Detect which cell encompasses the target text, then output its (x, y) center coordinate. 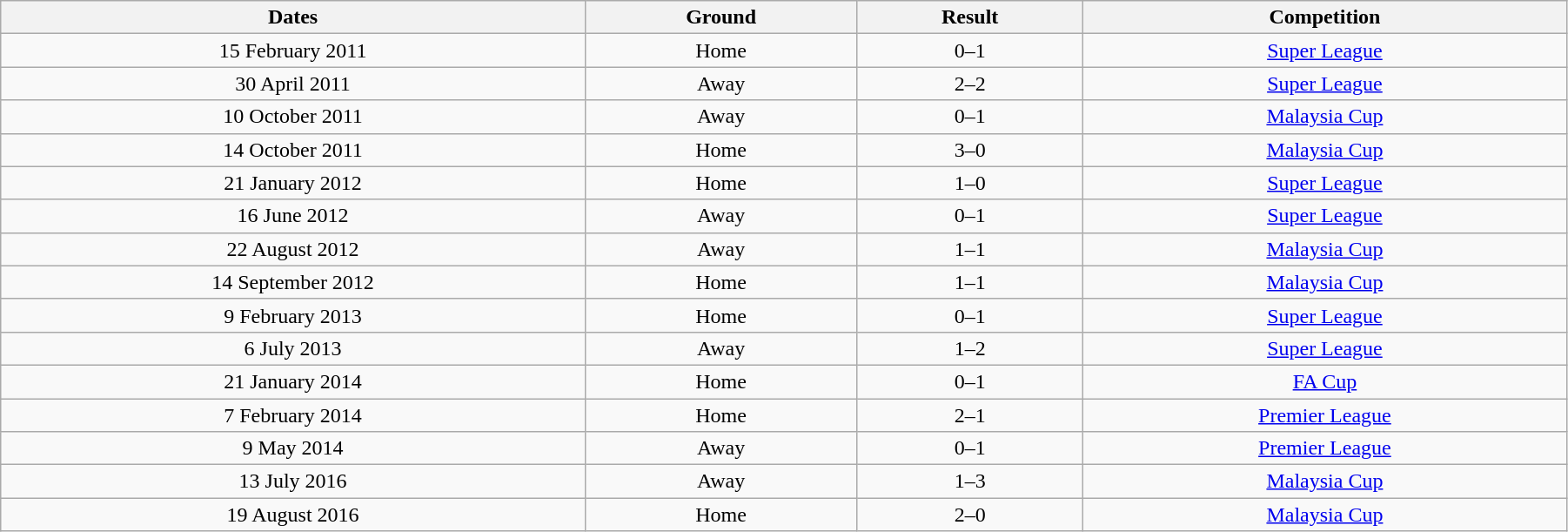
10 October 2011 (293, 117)
16 June 2012 (293, 216)
2–2 (970, 84)
1–3 (970, 481)
1–0 (970, 183)
Competition (1324, 17)
22 August 2012 (293, 249)
21 January 2014 (293, 381)
13 July 2016 (293, 481)
30 April 2011 (293, 84)
19 August 2016 (293, 515)
21 January 2012 (293, 183)
Result (970, 17)
7 February 2014 (293, 415)
2–1 (970, 415)
15 February 2011 (293, 51)
1–2 (970, 348)
9 February 2013 (293, 315)
14 September 2012 (293, 282)
FA Cup (1324, 381)
6 July 2013 (293, 348)
3–0 (970, 150)
14 October 2011 (293, 150)
Dates (293, 17)
Ground (720, 17)
2–0 (970, 515)
9 May 2014 (293, 448)
